Determine the [X, Y] coordinate at the center of the cell enclosing the given text.  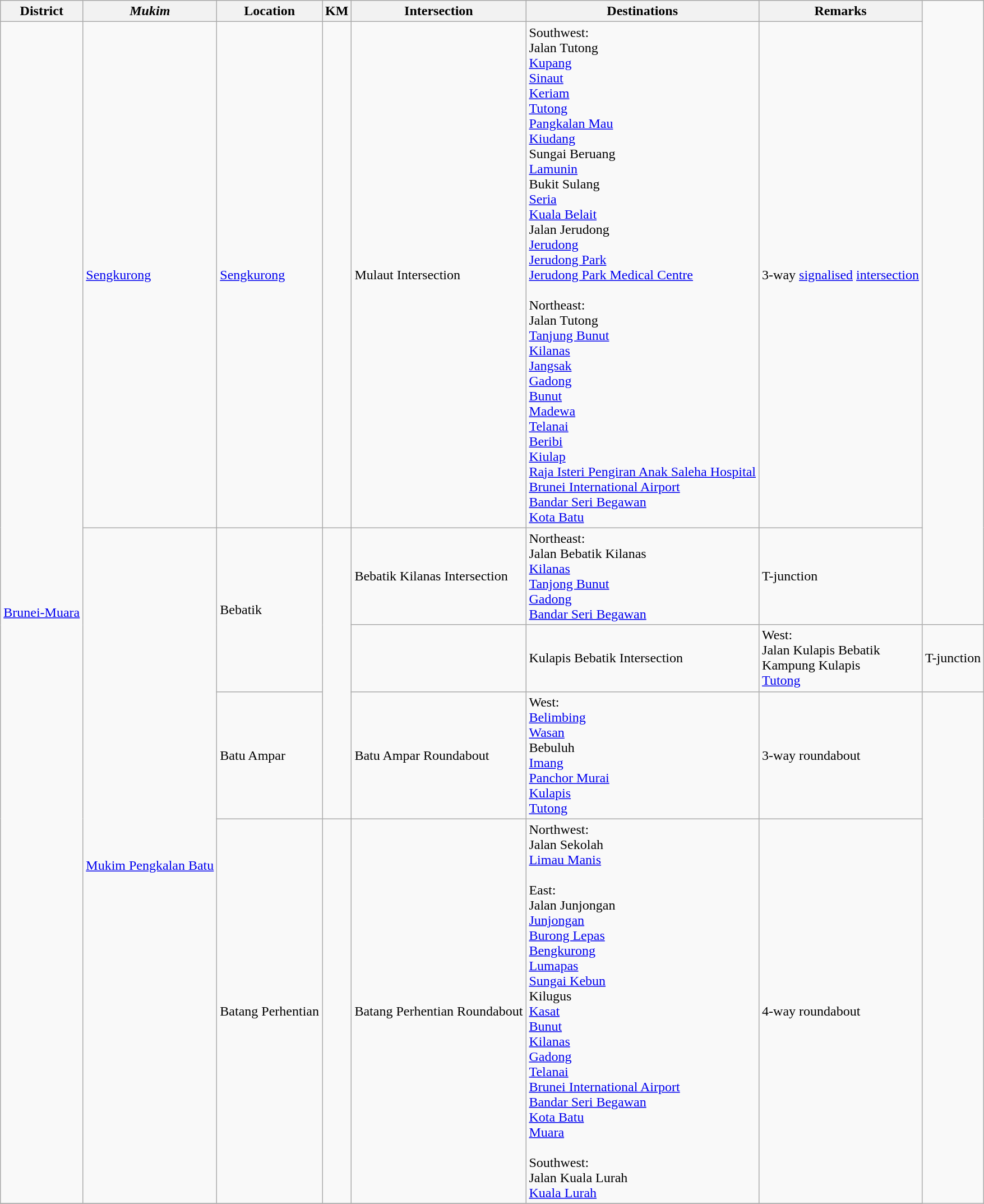
Mukim [150, 11]
Location [270, 11]
Destinations [643, 11]
Intersection [438, 11]
3-way roundabout [841, 755]
4-way roundabout [841, 1011]
Batang Perhentian Roundabout [438, 1011]
District [41, 11]
Mulaut Intersection [438, 275]
Brunei-Muara [41, 612]
Batu Ampar Roundabout [438, 755]
West:BelimbingWasanBebuluhImangPanchor MuraiKulapisTutong [643, 755]
Batu Ampar [270, 755]
Kulapis Bebatik Intersection [643, 658]
Mukim Pengkalan Batu [150, 866]
Bebatik Kilanas Intersection [438, 576]
Batang Perhentian [270, 1011]
Northeast:Jalan Bebatik KilanasKilanasTanjong BunutGadongBandar Seri Begawan [643, 576]
West:Jalan Kulapis BebatikKampung KulapisTutong [841, 658]
3-way signalised intersection [841, 275]
Remarks [841, 11]
KM [336, 11]
Bebatik [270, 610]
